Determine the [X, Y] coordinate at the center of the cell enclosing the given text.  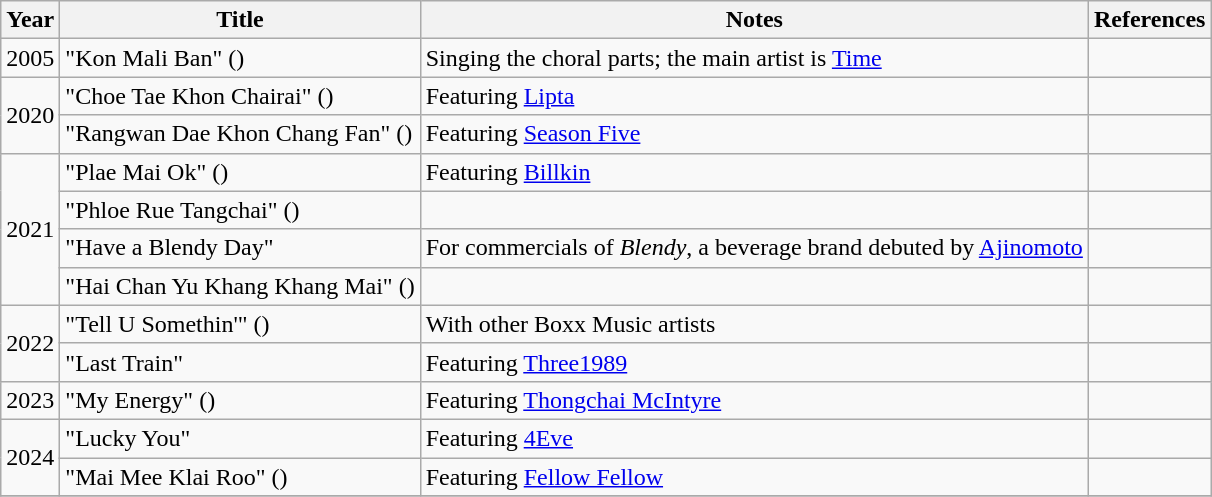
"Last Train" [240, 362]
"Choe Tae Khon Chairai" () [240, 96]
2023 [30, 400]
Singing the choral parts; the main artist is Time [754, 58]
Featuring Lipta [754, 96]
"Mai Mee Klai Roo" () [240, 477]
2005 [30, 58]
2022 [30, 343]
For commercials of Blendy, a beverage brand debuted by Ajinomoto [754, 248]
"Plae Mai Ok" () [240, 172]
"Have a Blendy Day" [240, 248]
"Tell U Somethin'" () [240, 324]
"Lucky You" [240, 438]
2021 [30, 229]
With other Boxx Music artists [754, 324]
Featuring Billkin [754, 172]
Title [240, 20]
Featuring Season Five [754, 134]
References [1150, 20]
Featuring Thongchai McIntyre [754, 400]
Featuring 4Eve [754, 438]
2024 [30, 457]
"Phloe Rue Tangchai" () [240, 210]
"My Energy" () [240, 400]
Featuring Three1989 [754, 362]
2020 [30, 115]
"Kon Mali Ban" () [240, 58]
Featuring Fellow Fellow [754, 477]
"Hai Chan Yu Khang Khang Mai" () [240, 286]
Year [30, 20]
Notes [754, 20]
"Rangwan Dae Khon Chang Fan" () [240, 134]
